Search for the cell housing the specified text and yield its (x, y) center coordinate. 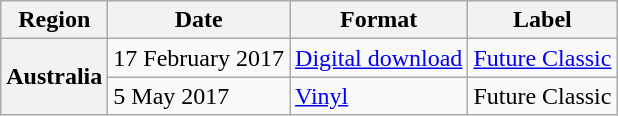
Format (379, 20)
17 February 2017 (199, 58)
Label (542, 20)
Digital download (379, 58)
Australia (54, 77)
Date (199, 20)
Region (54, 20)
5 May 2017 (199, 96)
Vinyl (379, 96)
